Determine the [x, y] coordinate at the center of the cell enclosing the given text.  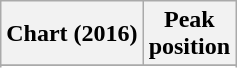
Chart (2016) [72, 34]
Peakposition [189, 34]
